Extract the (X, Y) coordinate from the center of the cell holding the provided text.  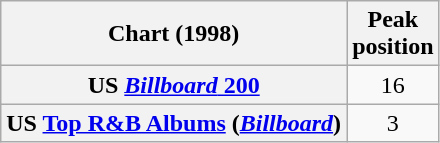
Peak position (393, 34)
3 (393, 123)
Chart (1998) (174, 34)
US Top R&B Albums (Billboard) (174, 123)
US Billboard 200 (174, 85)
16 (393, 85)
